Find where the given text appears and provide that cell's center as (X, Y) coordinate. 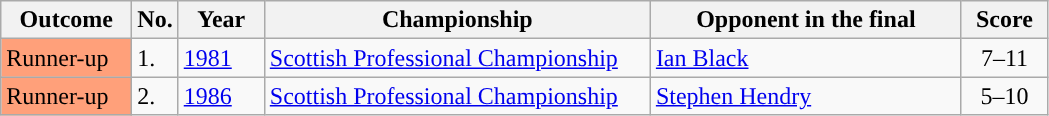
Year (221, 20)
Stephen Hendry (806, 96)
Opponent in the final (806, 20)
No. (155, 20)
1. (155, 58)
Ian Black (806, 58)
Championship (457, 20)
5–10 (1004, 96)
2. (155, 96)
Outcome (66, 20)
Score (1004, 20)
1981 (221, 58)
7–11 (1004, 58)
1986 (221, 96)
